Find where the given text appears and provide that cell's center as (X, Y) coordinate. 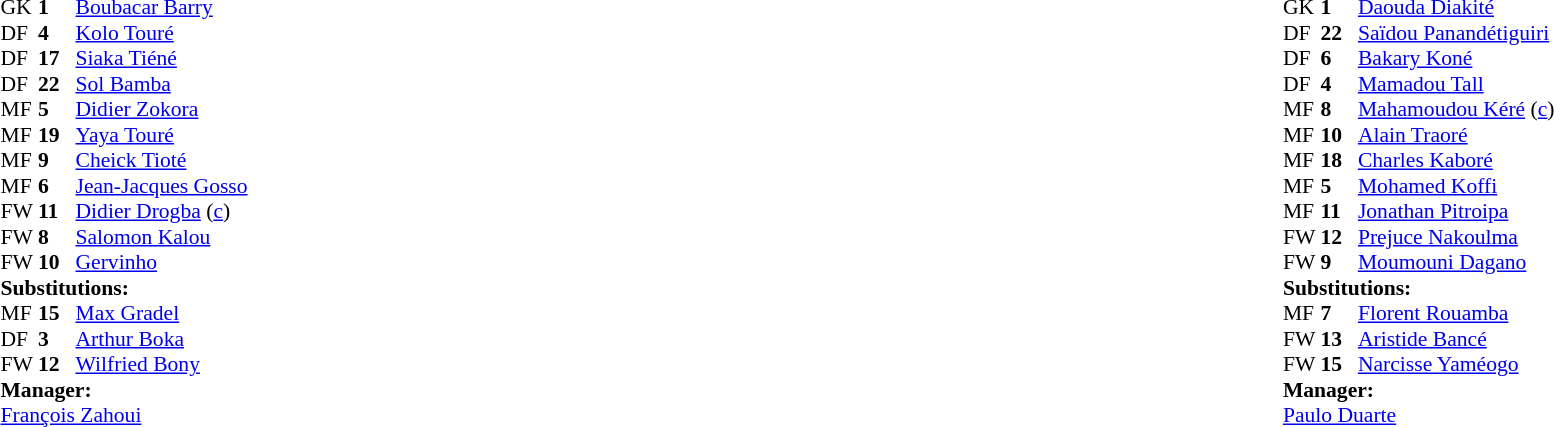
Kolo Touré (162, 33)
Gervinho (162, 263)
17 (57, 59)
Didier Drogba (c) (162, 211)
Jean-Jacques Gosso (162, 186)
Manager: (124, 390)
Yaya Touré (162, 135)
13 (1339, 339)
19 (57, 135)
18 (1339, 161)
Wilfried Bony (162, 365)
Arthur Boka (162, 339)
Sol Bamba (162, 84)
Salomon Kalou (162, 237)
Substitutions: (124, 288)
Didier Zokora (162, 109)
Max Gradel (162, 313)
7 (1339, 313)
Cheick Tioté (162, 161)
3 (57, 339)
Siaka Tiéné (162, 59)
